Output the [X, Y] coordinate of the center of the cell containing the given text.  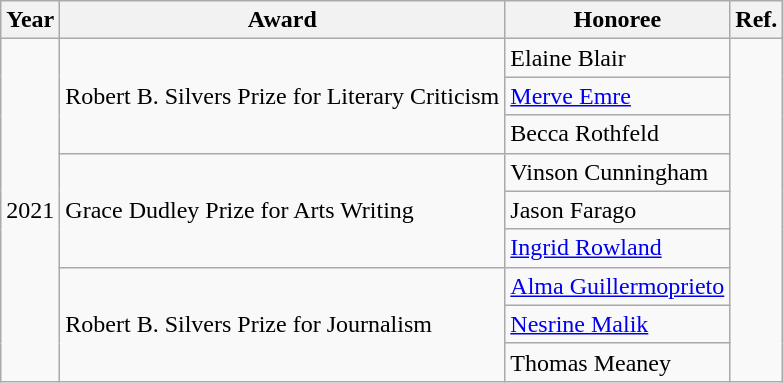
Vinson Cunningham [618, 172]
Merve Emre [618, 96]
Robert B. Silvers Prize for Journalism [282, 324]
Honoree [618, 20]
Jason Farago [618, 210]
Alma Guillermoprieto [618, 286]
Year [30, 20]
Grace Dudley Prize for Arts Writing [282, 210]
Thomas Meaney [618, 362]
Elaine Blair [618, 58]
Ref. [756, 20]
Nesrine Malik [618, 324]
Becca Rothfeld [618, 134]
Ingrid Rowland [618, 248]
2021 [30, 210]
Award [282, 20]
Robert B. Silvers Prize for Literary Criticism [282, 96]
